Determine the [x, y] coordinate at the center of the cell enclosing the given text.  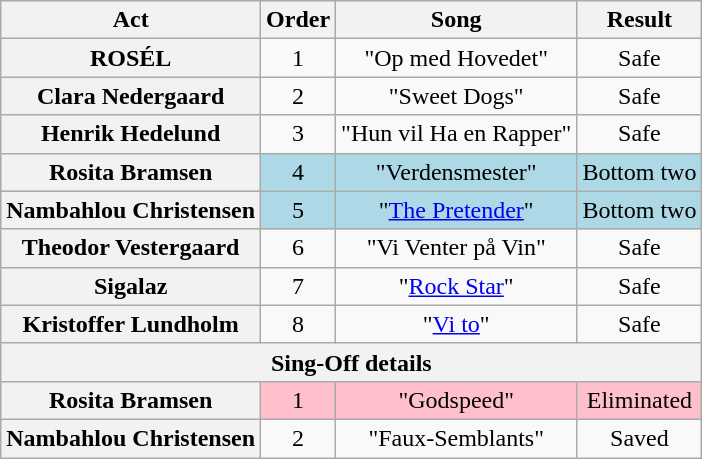
Sigalaz [131, 286]
Eliminated [640, 400]
"Vi to" [456, 324]
Saved [640, 438]
Henrik Hedelund [131, 134]
"Faux-Semblants" [456, 438]
Result [640, 20]
5 [298, 210]
Theodor Vestergaard [131, 248]
Song [456, 20]
8 [298, 324]
Sing-Off details [352, 362]
6 [298, 248]
"Sweet Dogs" [456, 96]
"Op med Hovedet" [456, 58]
"Vi Venter på Vin" [456, 248]
4 [298, 172]
3 [298, 134]
Clara Nedergaard [131, 96]
"Godspeed" [456, 400]
7 [298, 286]
"The Pretender" [456, 210]
"Verdensmester" [456, 172]
Order [298, 20]
Act [131, 20]
Kristoffer Lundholm [131, 324]
ROSÉL [131, 58]
"Hun vil Ha en Rapper" [456, 134]
"Rock Star" [456, 286]
